Find where the given text appears and provide that cell's center as [X, Y] coordinate. 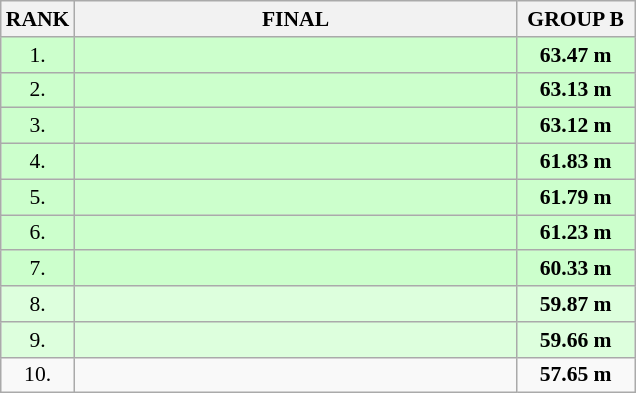
2. [38, 90]
RANK [38, 19]
1. [38, 55]
9. [38, 340]
57.65 m [576, 375]
FINAL [295, 19]
59.66 m [576, 340]
63.12 m [576, 126]
61.23 m [576, 233]
3. [38, 126]
7. [38, 269]
61.83 m [576, 162]
5. [38, 197]
6. [38, 233]
10. [38, 375]
GROUP B [576, 19]
63.47 m [576, 55]
4. [38, 162]
59.87 m [576, 304]
63.13 m [576, 90]
60.33 m [576, 269]
61.79 m [576, 197]
8. [38, 304]
